For the text-containing cell, return its midpoint in (x, y) coordinate format. 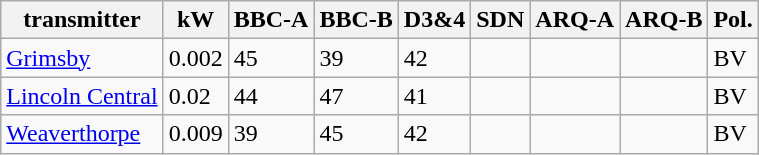
0.02 (196, 96)
D3&4 (434, 20)
47 (356, 96)
0.002 (196, 58)
Weaverthorpe (82, 134)
BBC-A (271, 20)
SDN (500, 20)
41 (434, 96)
kW (196, 20)
ARQ-B (664, 20)
Pol. (733, 20)
BBC-B (356, 20)
Lincoln Central (82, 96)
0.009 (196, 134)
ARQ-A (575, 20)
transmitter (82, 20)
44 (271, 96)
Grimsby (82, 58)
